Scan for the cell matching the given text and deliver its [x, y] coordinate at center. 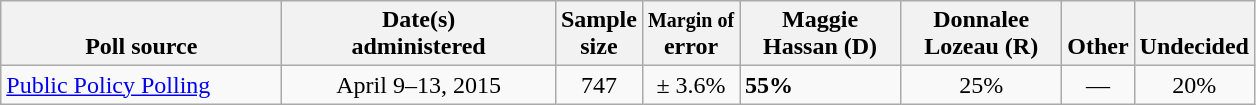
DonnaleeLozeau (R) [982, 34]
Public Policy Polling [142, 85]
55% [820, 85]
25% [982, 85]
— [1098, 85]
Samplesize [598, 34]
Date(s)administered [419, 34]
Other [1098, 34]
Margin oferror [690, 34]
20% [1194, 85]
Poll source [142, 34]
747 [598, 85]
Undecided [1194, 34]
± 3.6% [690, 85]
MaggieHassan (D) [820, 34]
April 9–13, 2015 [419, 85]
